Pinpoint the cell where the given text exists, returning its (X, Y) midpoint coordinate. 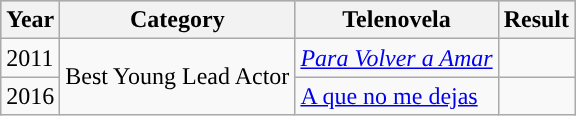
Category (178, 20)
Para Volver a Amar (396, 58)
Best Young Lead Actor (178, 77)
2016 (30, 96)
Year (30, 20)
Result (536, 20)
Telenovela (396, 20)
A que no me dejas (396, 96)
2011 (30, 58)
